Provide the (X, Y) coordinate of the cell's center where the given text is located.  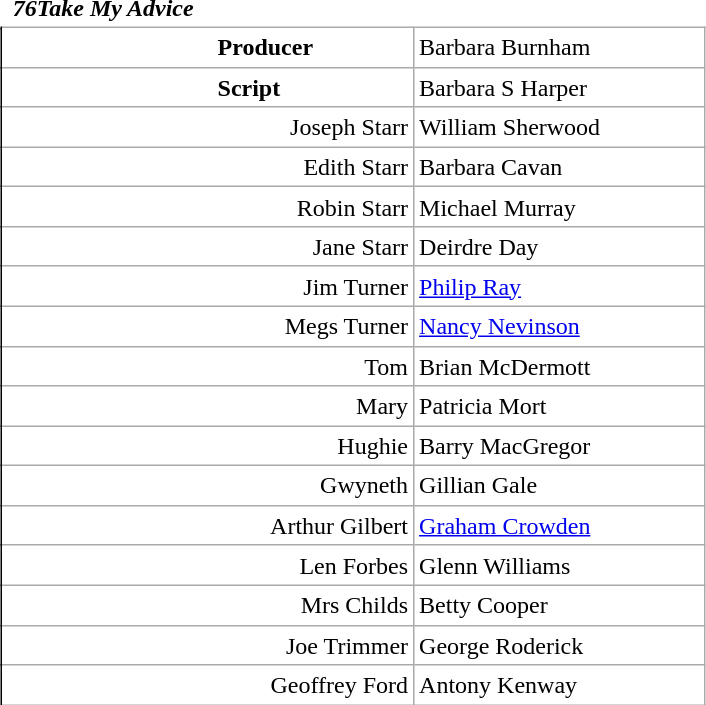
Script (208, 87)
Robin Starr (208, 207)
Mary (208, 406)
Edith Starr (208, 167)
Barbara S Harper (560, 87)
Mrs Childs (208, 605)
Graham Crowden (560, 525)
Brian McDermott (560, 366)
Len Forbes (208, 565)
Gillian Gale (560, 486)
Antony Kenway (560, 685)
George Roderick (560, 645)
Producer (208, 47)
Hughie (208, 446)
Joe Trimmer (208, 645)
Michael Murray (560, 207)
Jim Turner (208, 286)
Barbara Burnham (560, 47)
Tom (208, 366)
Nancy Nevinson (560, 326)
William Sherwood (560, 127)
Geoffrey Ford (208, 685)
Megs Turner (208, 326)
Joseph Starr (208, 127)
Arthur Gilbert (208, 525)
Deirdre Day (560, 247)
Betty Cooper (560, 605)
Gwyneth (208, 486)
Barry MacGregor (560, 446)
Barbara Cavan (560, 167)
Glenn Williams (560, 565)
Patricia Mort (560, 406)
Jane Starr (208, 247)
Philip Ray (560, 286)
